Find where the given text appears and provide that cell's center as [X, Y] coordinate. 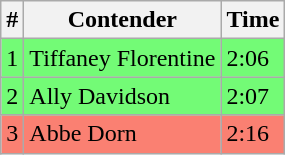
2 [12, 96]
Ally Davidson [122, 96]
3 [12, 134]
1 [12, 58]
2:16 [253, 134]
Abbe Dorn [122, 134]
# [12, 20]
Tiffaney Florentine [122, 58]
Time [253, 20]
2:07 [253, 96]
Contender [122, 20]
2:06 [253, 58]
